Detect which cell encompasses the target text, then output its (X, Y) center coordinate. 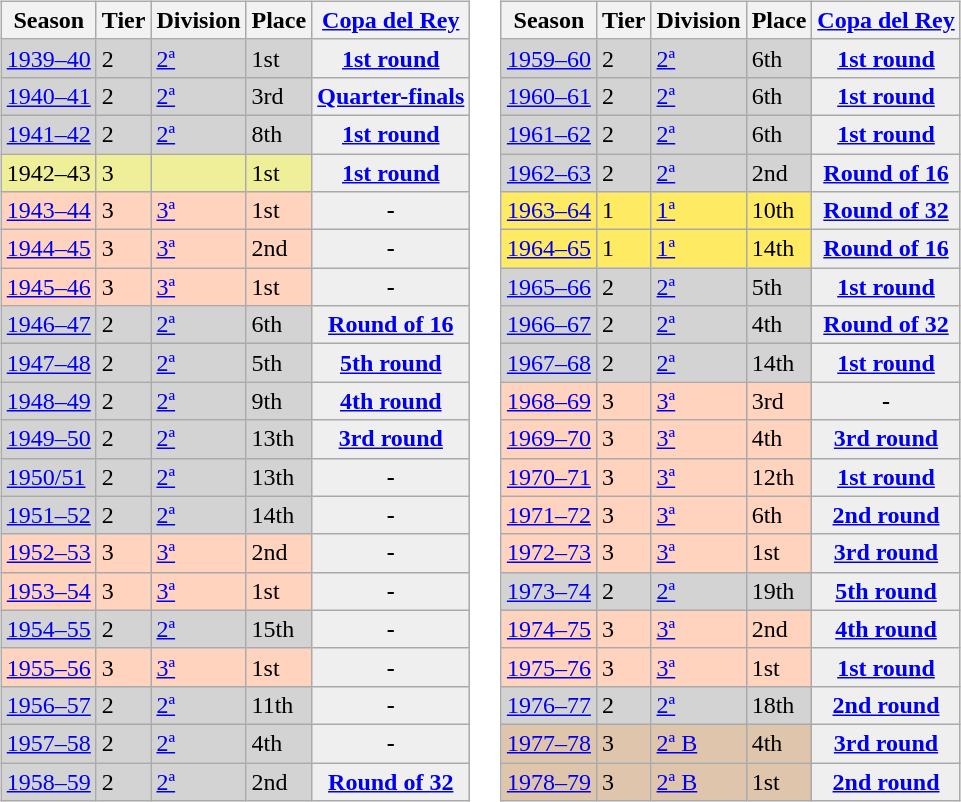
1973–74 (548, 591)
1955–56 (48, 667)
1941–42 (48, 134)
1976–77 (548, 705)
1960–61 (548, 96)
19th (779, 591)
1967–68 (548, 363)
1947–48 (48, 363)
1943–44 (48, 211)
1951–52 (48, 515)
1978–79 (548, 781)
1942–43 (48, 173)
9th (279, 401)
15th (279, 629)
12th (779, 477)
1948–49 (48, 401)
1945–46 (48, 287)
1975–76 (548, 667)
1968–69 (548, 401)
1969–70 (548, 439)
1939–40 (48, 58)
1944–45 (48, 249)
1974–75 (548, 629)
1977–78 (548, 743)
1965–66 (548, 287)
1957–58 (48, 743)
11th (279, 705)
1940–41 (48, 96)
1962–63 (548, 173)
1966–67 (548, 325)
1963–64 (548, 211)
Quarter-finals (391, 96)
1950/51 (48, 477)
1970–71 (548, 477)
1959–60 (548, 58)
1972–73 (548, 553)
18th (779, 705)
1961–62 (548, 134)
1946–47 (48, 325)
1964–65 (548, 249)
1971–72 (548, 515)
1949–50 (48, 439)
1954–55 (48, 629)
1952–53 (48, 553)
10th (779, 211)
8th (279, 134)
1956–57 (48, 705)
1953–54 (48, 591)
1958–59 (48, 781)
